Output the [X, Y] coordinate of the center of the cell containing the given text.  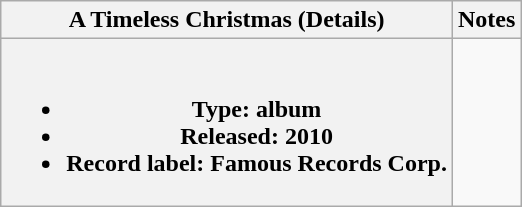
Type: albumReleased: 2010Record label: Famous Records Corp. [227, 122]
Notes [486, 20]
A Timeless Christmas (Details) [227, 20]
